Return (x, y) of the center of cell containing provided text 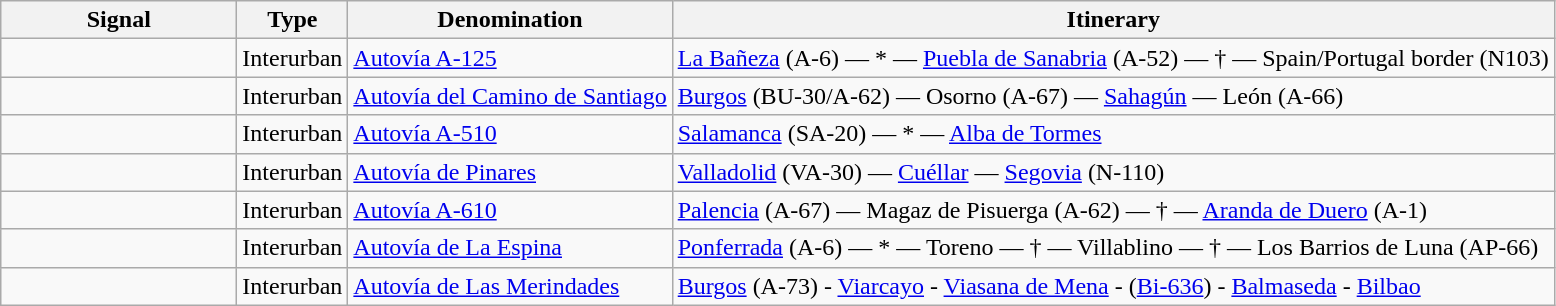
Salamanca (SA-20) — * — Alba de Tormes (1113, 134)
Autovía A-610 (510, 210)
Itinerary (1113, 20)
Palencia (A-67) — Magaz de Pisuerga (A-62) — † — Aranda de Duero (A-1) (1113, 210)
Autovía de Las Merindades (510, 286)
Signal (119, 20)
Denomination (510, 20)
Autovía de La Espina (510, 248)
Autovía de Pinares (510, 172)
Burgos (BU-30/A-62) — Osorno (A-67) — Sahagún — León (A-66) (1113, 96)
Autovía A-125 (510, 58)
Autovía del Camino de Santiago (510, 96)
Burgos (A-73) - Viarcayo - Viasana de Mena - (Bi-636) - Balmaseda - Bilbao (1113, 286)
Autovía A-510 (510, 134)
Ponferrada (A-6) — * — Toreno — † — Villablino — † — Los Barrios de Luna (AP-66) (1113, 248)
La Bañeza (A-6) — * — Puebla de Sanabria (A-52) — † — Spain/Portugal border (N103) (1113, 58)
Type (292, 20)
Valladolid (VA-30) — Cuéllar — Segovia (N-110) (1113, 172)
